From the cell containing the given text, extract its center point as [X, Y] coordinate. 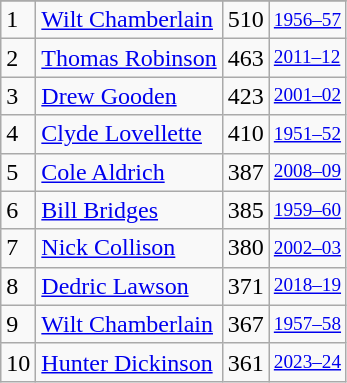
3 [18, 96]
2002–03 [307, 248]
Nick Collison [129, 248]
367 [246, 324]
8 [18, 286]
371 [246, 286]
7 [18, 248]
Bill Bridges [129, 210]
1956–57 [307, 20]
Thomas Robinson [129, 58]
510 [246, 20]
361 [246, 362]
387 [246, 172]
1959–60 [307, 210]
Clyde Lovellette [129, 134]
10 [18, 362]
6 [18, 210]
2 [18, 58]
385 [246, 210]
Hunter Dickinson [129, 362]
4 [18, 134]
2001–02 [307, 96]
Drew Gooden [129, 96]
5 [18, 172]
Dedric Lawson [129, 286]
2011–12 [307, 58]
463 [246, 58]
380 [246, 248]
Cole Aldrich [129, 172]
410 [246, 134]
9 [18, 324]
2018–19 [307, 286]
1957–58 [307, 324]
2023–24 [307, 362]
1951–52 [307, 134]
1 [18, 20]
2008–09 [307, 172]
423 [246, 96]
